Return the (x, y) coordinate for the center point of the cell that contains the specified text.  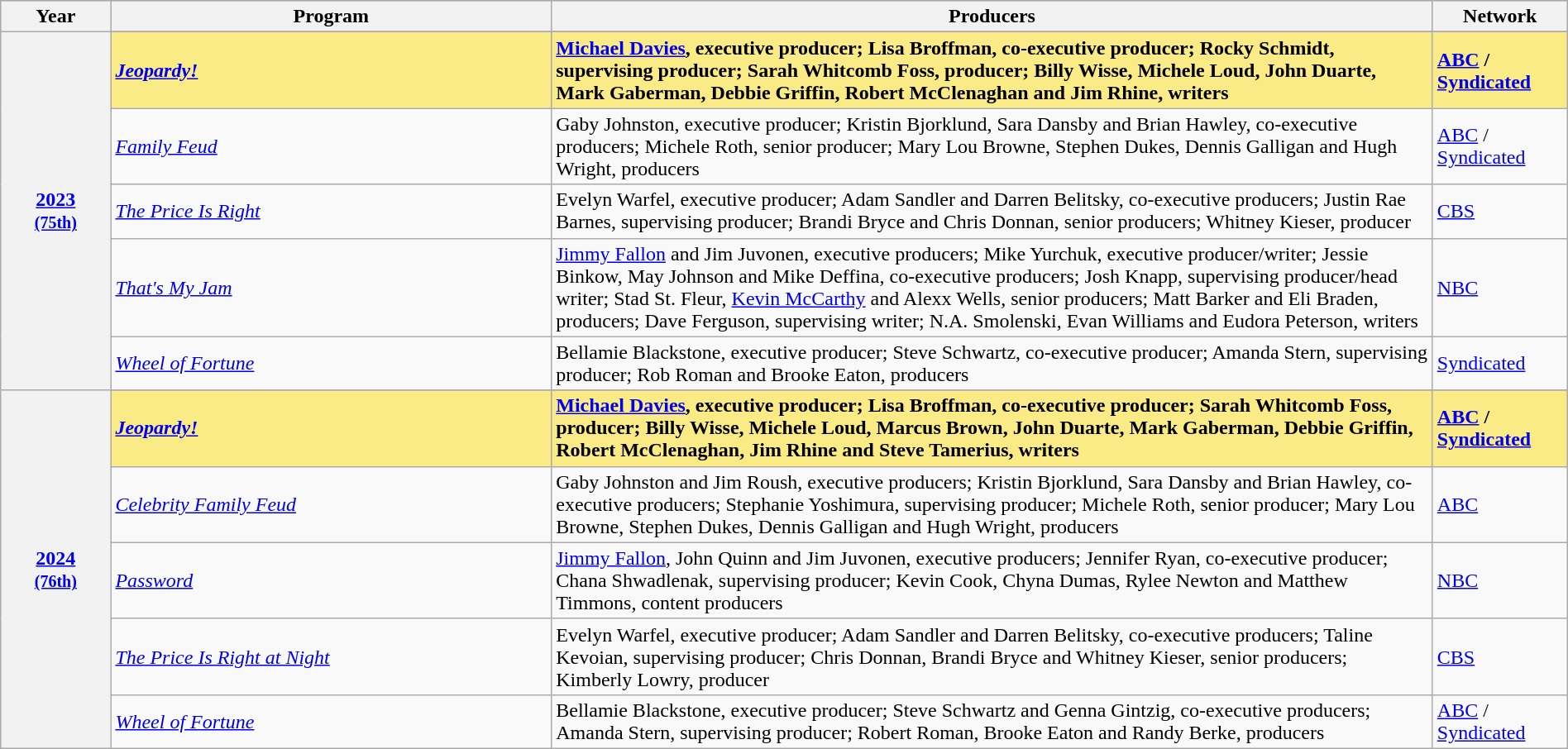
Network (1500, 17)
Program (331, 17)
That's My Jam (331, 288)
The Price Is Right (331, 212)
2023(75th) (56, 212)
Syndicated (1500, 364)
Year (56, 17)
Celebrity Family Feud (331, 504)
Producers (992, 17)
The Price Is Right at Night (331, 656)
2024(76th) (56, 569)
ABC (1500, 504)
Password (331, 580)
Family Feud (331, 146)
